From the cell containing the given text, extract its center point as [x, y] coordinate. 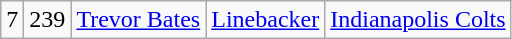
Linebacker [266, 20]
Indianapolis Colts [418, 20]
239 [48, 20]
Trevor Bates [138, 20]
7 [12, 20]
